Identify which cell holds the provided text, then report its [X, Y] central coordinate. 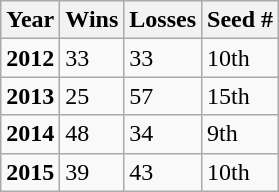
34 [163, 134]
15th [240, 96]
39 [92, 172]
48 [92, 134]
2012 [30, 58]
25 [92, 96]
Seed # [240, 20]
57 [163, 96]
2014 [30, 134]
Losses [163, 20]
Wins [92, 20]
2015 [30, 172]
9th [240, 134]
Year [30, 20]
43 [163, 172]
2013 [30, 96]
